Output the [X, Y] coordinate of the center of the cell containing the given text.  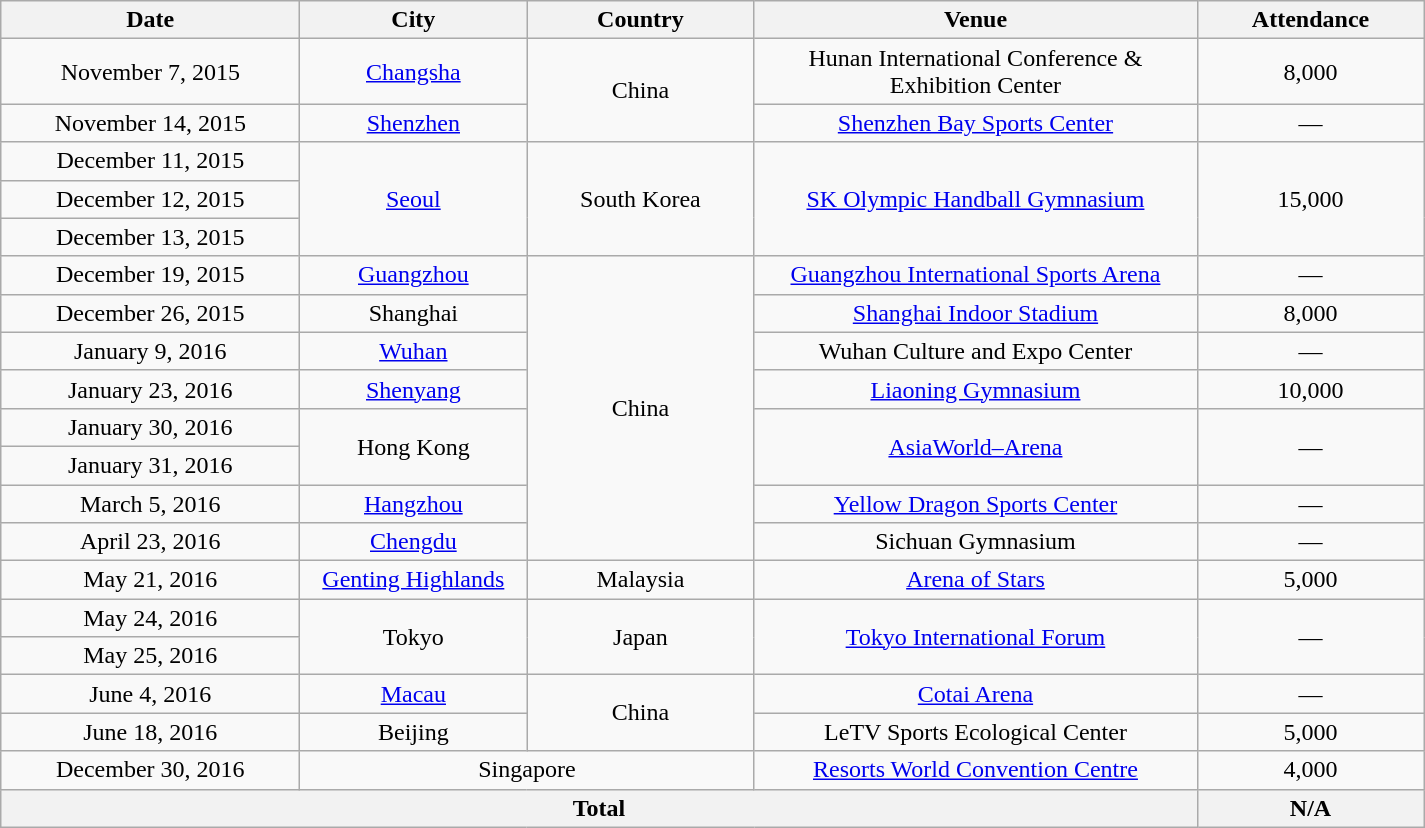
Cotai Arena [976, 694]
Changsha [414, 72]
Shanghai Indoor Stadium [976, 313]
Total [599, 808]
AsiaWorld–Arena [976, 446]
Attendance [1310, 20]
December 13, 2015 [150, 237]
April 23, 2016 [150, 542]
January 30, 2016 [150, 427]
Hong Kong [414, 446]
Chengdu [414, 542]
January 9, 2016 [150, 351]
Shenzhen Bay Sports Center [976, 123]
Malaysia [640, 580]
Guangzhou [414, 275]
Hangzhou [414, 503]
South Korea [640, 199]
January 31, 2016 [150, 465]
Guangzhou International Sports Arena [976, 275]
Sichuan Gymnasium [976, 542]
LeTV Sports Ecological Center [976, 732]
December 30, 2016 [150, 770]
Hunan International Conference & Exhibition Center [976, 72]
N/A [1310, 808]
Yellow Dragon Sports Center [976, 503]
Resorts World Convention Centre [976, 770]
Japan [640, 637]
November 7, 2015 [150, 72]
December 26, 2015 [150, 313]
City [414, 20]
Tokyo International Forum [976, 637]
15,000 [1310, 199]
Shenyang [414, 389]
Seoul [414, 199]
November 14, 2015 [150, 123]
December 12, 2015 [150, 199]
June 18, 2016 [150, 732]
Liaoning Gymnasium [976, 389]
June 4, 2016 [150, 694]
December 19, 2015 [150, 275]
Country [640, 20]
Shenzhen [414, 123]
Genting Highlands [414, 580]
SK Olympic Handball Gymnasium [976, 199]
4,000 [1310, 770]
Date [150, 20]
Macau [414, 694]
Beijing [414, 732]
Venue [976, 20]
Arena of Stars [976, 580]
Shanghai [414, 313]
May 24, 2016 [150, 618]
10,000 [1310, 389]
May 25, 2016 [150, 656]
March 5, 2016 [150, 503]
Wuhan Culture and Expo Center [976, 351]
Singapore [527, 770]
May 21, 2016 [150, 580]
Tokyo [414, 637]
December 11, 2015 [150, 161]
January 23, 2016 [150, 389]
Wuhan [414, 351]
